From the cell containing the given text, extract its center point as (x, y) coordinate. 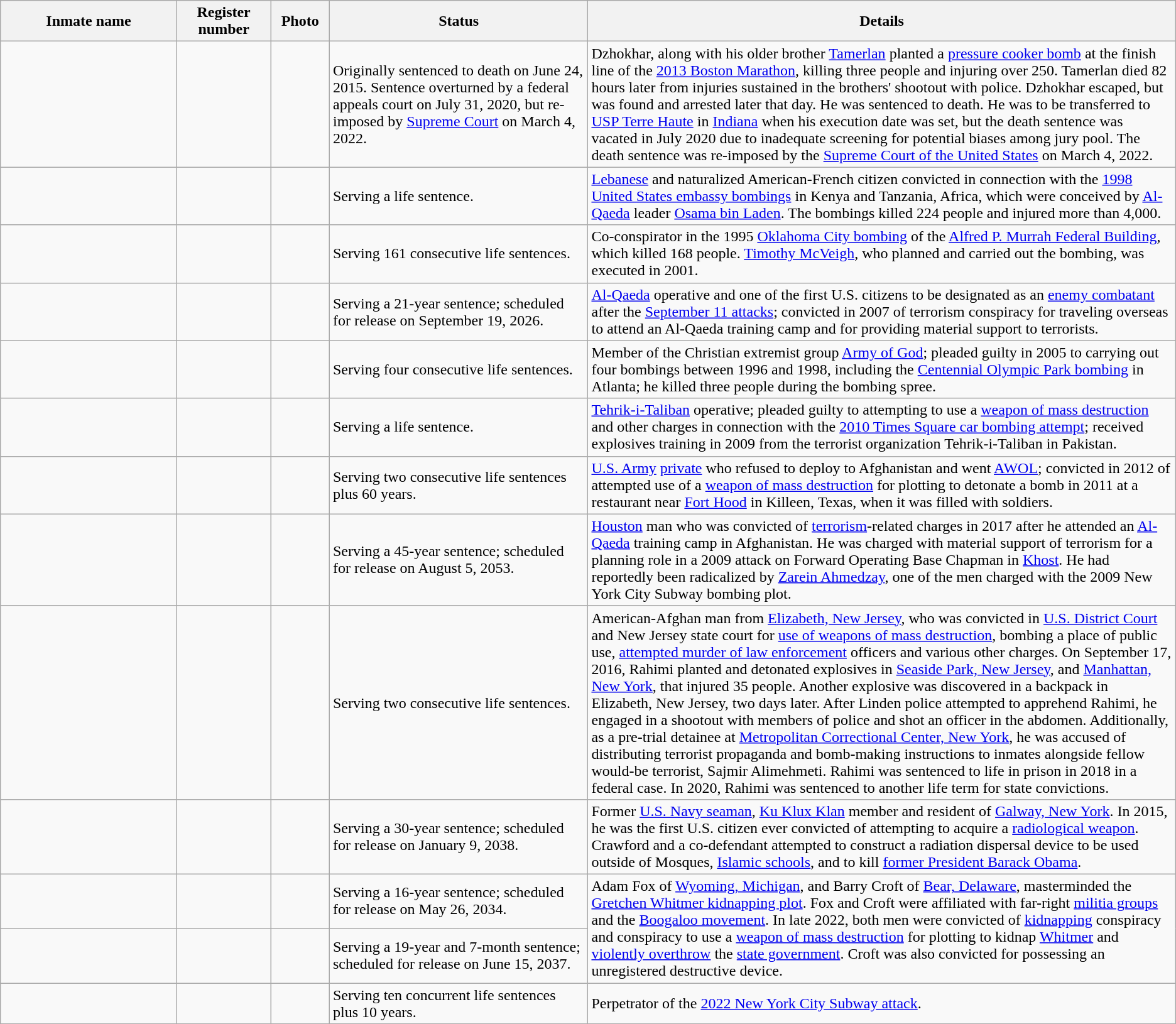
Serving four consecutive life sentences. (459, 369)
Serving two consecutive life sentences. (459, 702)
Serving 161 consecutive life sentences. (459, 254)
Serving a 30-year sentence; scheduled for release on January 9, 2038. (459, 837)
Status (459, 21)
Details (882, 21)
Perpetrator of the 2022 New York City Subway attack. (882, 1003)
Photo (300, 21)
Serving a 19-year and 7-month sentence; scheduled for release on June 15, 2037. (459, 956)
Register number (224, 21)
Inmate name (89, 21)
Serving two consecutive life sentences plus 60 years. (459, 485)
Serving a 21-year sentence; scheduled for release on September 19, 2026. (459, 312)
Serving a 16-year sentence; scheduled for release on May 26, 2034. (459, 901)
Serving a 45-year sentence; scheduled for release on August 5, 2053. (459, 560)
Serving ten concurrent life sentences plus 10 years. (459, 1003)
